Pinpoint the cell where the given text exists, returning its (X, Y) midpoint coordinate. 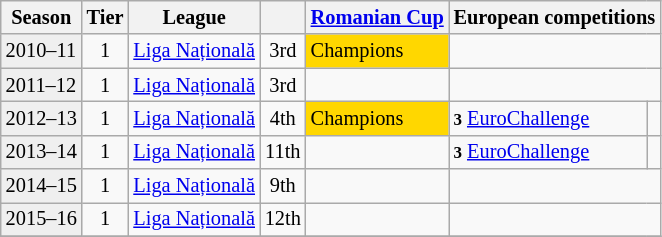
2014–15 (42, 186)
Season (42, 17)
2012–13 (42, 118)
Romanian Cup (378, 17)
European competitions (555, 17)
Tier (106, 17)
League (194, 17)
4th (283, 118)
9th (283, 186)
11th (283, 152)
2013–14 (42, 152)
2015–16 (42, 219)
2010–11 (42, 51)
12th (283, 219)
2011–12 (42, 85)
